Provide the (x, y) coordinate of the cell's center where the given text is located.  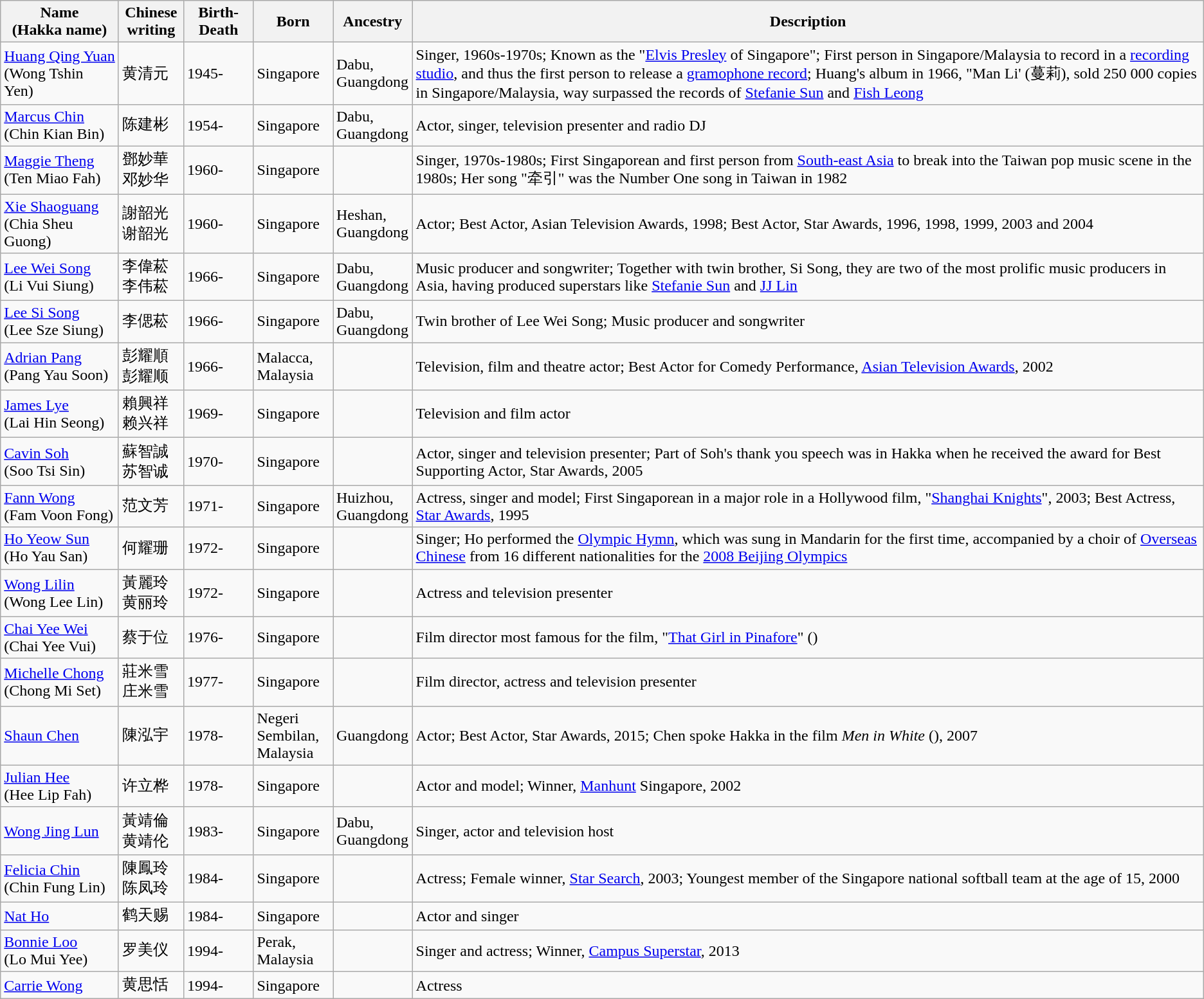
Guangdong (373, 735)
Huizhou, Guangdong (373, 507)
謝韶光谢韶光 (150, 224)
黃麗玲黄丽玲 (150, 593)
Huang Qing Yuan(Wong Tshin Yen) (60, 73)
Actor, singer, television presenter and radio DJ (808, 125)
Maggie Theng(Ten Miao Fah) (60, 170)
李偉菘李伟菘 (150, 277)
1945- (219, 73)
Name(Hakka name) (60, 22)
1977- (219, 682)
Ancestry (373, 22)
李偲菘 (150, 321)
Adrian Pang(Pang Yau Soon) (60, 366)
Perak, Malaysia (293, 950)
黄思恬 (150, 985)
1969- (219, 414)
Chinese writing (150, 22)
陈建彬 (150, 125)
Actress, singer and model; First Singaporean in a major role in a Hollywood film, "Shanghai Knights", 2003; Best Actress, Star Awards, 1995 (808, 507)
賴興祥赖兴祥 (150, 414)
莊米雪庄米雪 (150, 682)
黃靖倫黄靖伦 (150, 831)
罗美仪 (150, 950)
蘇智誠苏智诚 (150, 462)
鹤天赐 (150, 915)
Actress (808, 985)
Michelle Chong(Chong Mi Set) (60, 682)
陳泓宇 (150, 735)
1976- (219, 638)
Fann Wong(Fam Voon Fong) (60, 507)
Nat Ho (60, 915)
Negeri Sembilan, Malaysia (293, 735)
蔡于位 (150, 638)
Television, film and theatre actor; Best Actor for Comedy Performance, Asian Television Awards, 2002 (808, 366)
Heshan, Guangdong (373, 224)
Chai Yee Wei (Chai Yee Vui) (60, 638)
1983- (219, 831)
Description (808, 22)
Television and film actor (808, 414)
Twin brother of Lee Wei Song; Music producer and songwriter (808, 321)
Carrie Wong (60, 985)
1970- (219, 462)
Cavin Soh (Soo Tsi Sin) (60, 462)
Actor and model; Winner, Manhunt Singapore, 2002 (808, 786)
Marcus Chin(Chin Kian Bin) (60, 125)
Wong Lilin(Wong Lee Lin) (60, 593)
Birth-Death (219, 22)
Actor; Best Actor, Asian Television Awards, 1998; Best Actor, Star Awards, 1996, 1998, 1999, 2003 and 2004 (808, 224)
Film director most famous for the film, "That Girl in Pinafore" () (808, 638)
鄧妙華邓妙华 (150, 170)
Xie Shaoguang(Chia Sheu Guong) (60, 224)
Felicia Chin(Chin Fung Lin) (60, 878)
范文芳 (150, 507)
许立桦 (150, 786)
Lee Wei Song(Li Vui Siung) (60, 277)
Film director, actress and television presenter (808, 682)
Actor and singer (808, 915)
陳鳳玲陈凤玲 (150, 878)
Ho Yeow Sun(Ho Yau San) (60, 548)
1971- (219, 507)
Singer and actress; Winner, Campus Superstar, 2013 (808, 950)
Actor; Best Actor, Star Awards, 2015; Chen spoke Hakka in the film Men in White (), 2007 (808, 735)
Bonnie Loo(Lo Mui Yee) (60, 950)
Born (293, 22)
黄清元 (150, 73)
James Lye (Lai Hin Seong) (60, 414)
Lee Si Song(Lee Sze Siung) (60, 321)
Actress and television presenter (808, 593)
Singer, actor and television host (808, 831)
Malacca, Malaysia (293, 366)
Wong Jing Lun (60, 831)
何耀珊 (150, 548)
Shaun Chen (60, 735)
1954- (219, 125)
Actress; Female winner, Star Search, 2003; Youngest member of the Singapore national softball team at the age of 15, 2000 (808, 878)
彭耀順彭耀顺 (150, 366)
Julian Hee (Hee Lip Fah) (60, 786)
